Return the (X, Y) coordinate for the center point of the cell that contains the specified text.  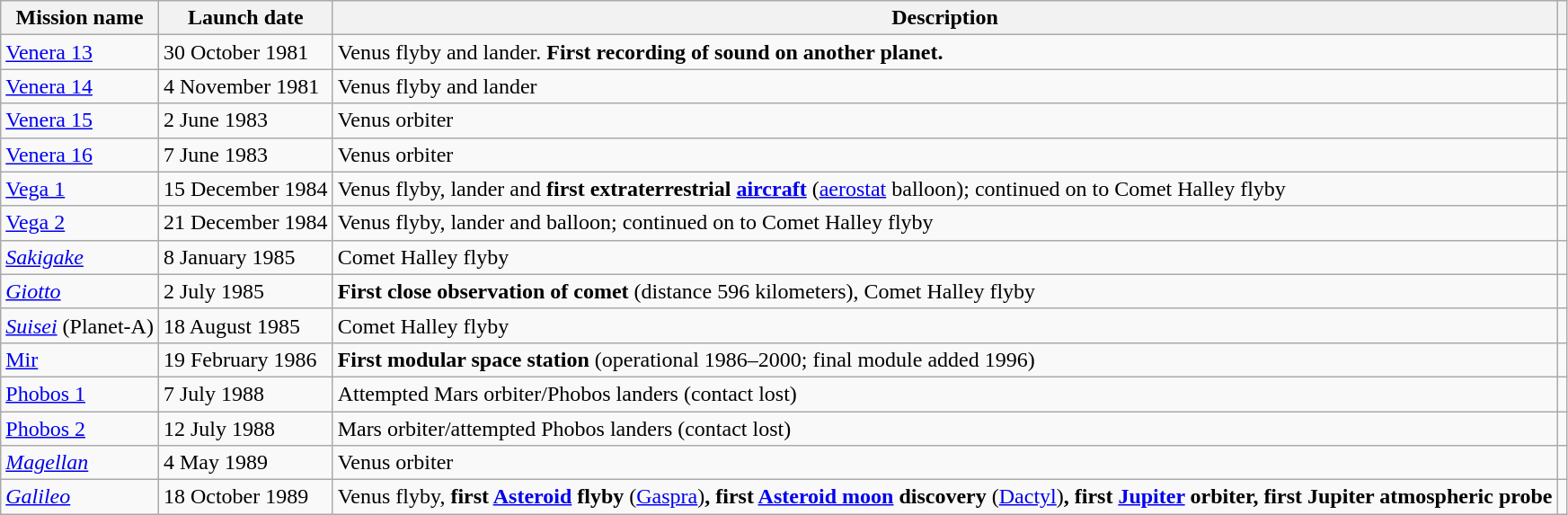
Description (945, 18)
2 July 1985 (245, 291)
Mir (80, 360)
Venus flyby, first Asteroid flyby (Gaspra), first Asteroid moon discovery (Dactyl), first Jupiter orbiter, first Jupiter atmospheric probe (945, 497)
Phobos 1 (80, 394)
12 July 1988 (245, 429)
Phobos 2 (80, 429)
Venus flyby, lander and balloon; continued on to Comet Halley flyby (945, 223)
First modular space station (operational 1986–2000; final module added 1996) (945, 360)
8 January 1985 (245, 257)
Venus flyby, lander and first extraterrestrial aircraft (aerostat balloon); continued on to Comet Halley flyby (945, 189)
Venus flyby and lander (945, 86)
Mars orbiter/attempted Phobos landers (contact lost) (945, 429)
21 December 1984 (245, 223)
Attempted Mars orbiter/Phobos landers (contact lost) (945, 394)
Mission name (80, 18)
Vega 2 (80, 223)
Magellan (80, 463)
First close observation of comet (distance 596 kilometers), Comet Halley flyby (945, 291)
Launch date (245, 18)
19 February 1986 (245, 360)
18 October 1989 (245, 497)
Venera 13 (80, 52)
7 June 1983 (245, 155)
4 November 1981 (245, 86)
Venera 15 (80, 120)
Giotto (80, 291)
Sakigake (80, 257)
Vega 1 (80, 189)
Galileo (80, 497)
15 December 1984 (245, 189)
Venera 14 (80, 86)
Venus flyby and lander. First recording of sound on another planet. (945, 52)
4 May 1989 (245, 463)
Venera 16 (80, 155)
18 August 1985 (245, 325)
2 June 1983 (245, 120)
7 July 1988 (245, 394)
Suisei (Planet-A) (80, 325)
30 October 1981 (245, 52)
